Return [X, Y] of the center of cell containing provided text 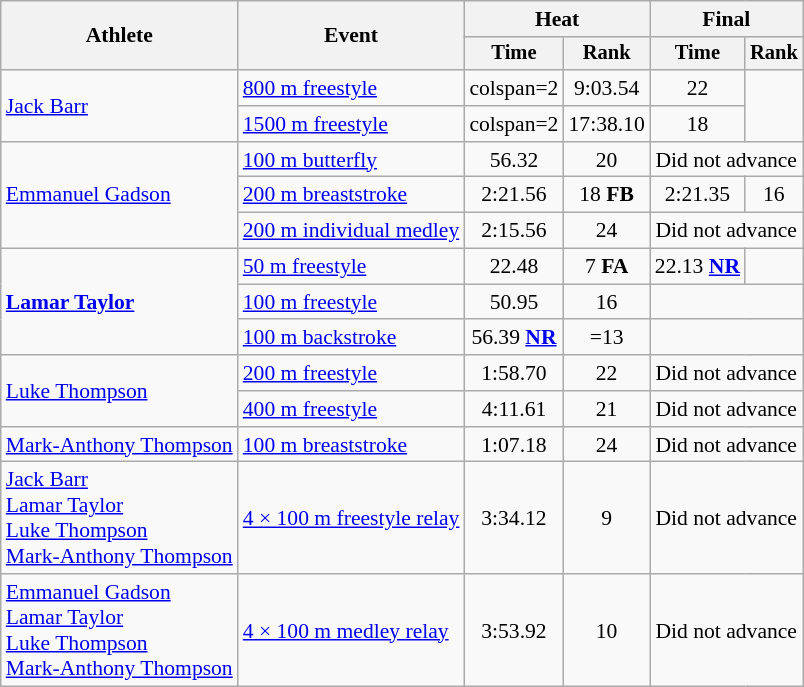
10 [606, 630]
3:53.92 [514, 630]
Final [726, 19]
18 [698, 124]
7 FA [606, 267]
4:11.61 [514, 409]
Luke Thompson [120, 390]
50 m freestyle [352, 267]
100 m backstroke [352, 338]
3:34.12 [514, 518]
200 m freestyle [352, 373]
Athlete [120, 36]
200 m individual medley [352, 231]
4 × 100 m medley relay [352, 630]
2:21.35 [698, 195]
800 m freestyle [352, 88]
20 [606, 160]
4 × 100 m freestyle relay [352, 518]
1:58.70 [514, 373]
50.95 [514, 302]
100 m butterfly [352, 160]
56.39 NR [514, 338]
Event [352, 36]
Jack BarrLamar TaylorLuke ThompsonMark-Anthony Thompson [120, 518]
18 FB [606, 195]
17:38.10 [606, 124]
Emmanuel Gadson [120, 196]
9 [606, 518]
2:15.56 [514, 231]
100 m breaststroke [352, 445]
1500 m freestyle [352, 124]
100 m freestyle [352, 302]
Heat [556, 19]
21 [606, 409]
9:03.54 [606, 88]
400 m freestyle [352, 409]
1:07.18 [514, 445]
Jack Barr [120, 106]
Lamar Taylor [120, 302]
Mark-Anthony Thompson [120, 445]
Emmanuel GadsonLamar TaylorLuke ThompsonMark-Anthony Thompson [120, 630]
200 m breaststroke [352, 195]
=13 [606, 338]
22.13 NR [698, 267]
2:21.56 [514, 195]
22.48 [514, 267]
56.32 [514, 160]
